Identify which cell holds the provided text, then report its (x, y) central coordinate. 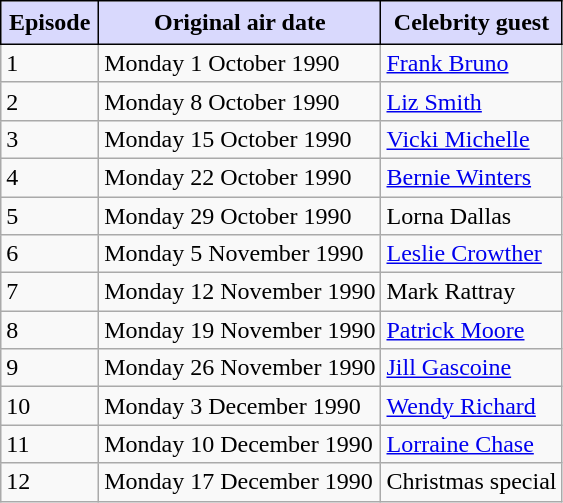
Monday 1 October 1990 (240, 63)
Mark Rattray (472, 292)
8 (50, 330)
Episode (50, 23)
1 (50, 63)
Leslie Crowther (472, 254)
Vicki Michelle (472, 139)
11 (50, 444)
6 (50, 254)
9 (50, 368)
Lorna Dallas (472, 215)
Wendy Richard (472, 406)
2 (50, 101)
Monday 12 November 1990 (240, 292)
Monday 19 November 1990 (240, 330)
7 (50, 292)
5 (50, 215)
Patrick Moore (472, 330)
Bernie Winters (472, 177)
10 (50, 406)
Monday 3 December 1990 (240, 406)
12 (50, 482)
Original air date (240, 23)
Monday 8 October 1990 (240, 101)
Frank Bruno (472, 63)
4 (50, 177)
Christmas special (472, 482)
Monday 17 December 1990 (240, 482)
Lorraine Chase (472, 444)
Monday 26 November 1990 (240, 368)
Liz Smith (472, 101)
Monday 22 October 1990 (240, 177)
Jill Gascoine (472, 368)
3 (50, 139)
Celebrity guest (472, 23)
Monday 10 December 1990 (240, 444)
Monday 5 November 1990 (240, 254)
Monday 29 October 1990 (240, 215)
Monday 15 October 1990 (240, 139)
